Output the [X, Y] coordinate of the center of the cell containing the given text.  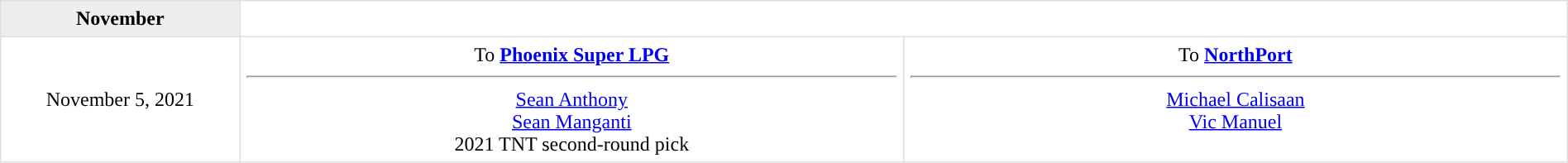
November 5, 2021 [121, 99]
To Phoenix Super LPGSean AnthonySean Manganti2021 TNT second-round pick [572, 99]
November [121, 19]
To NorthPortMichael CalisaanVic Manuel [1236, 99]
